Find where the given text appears and provide that cell's center as (X, Y) coordinate. 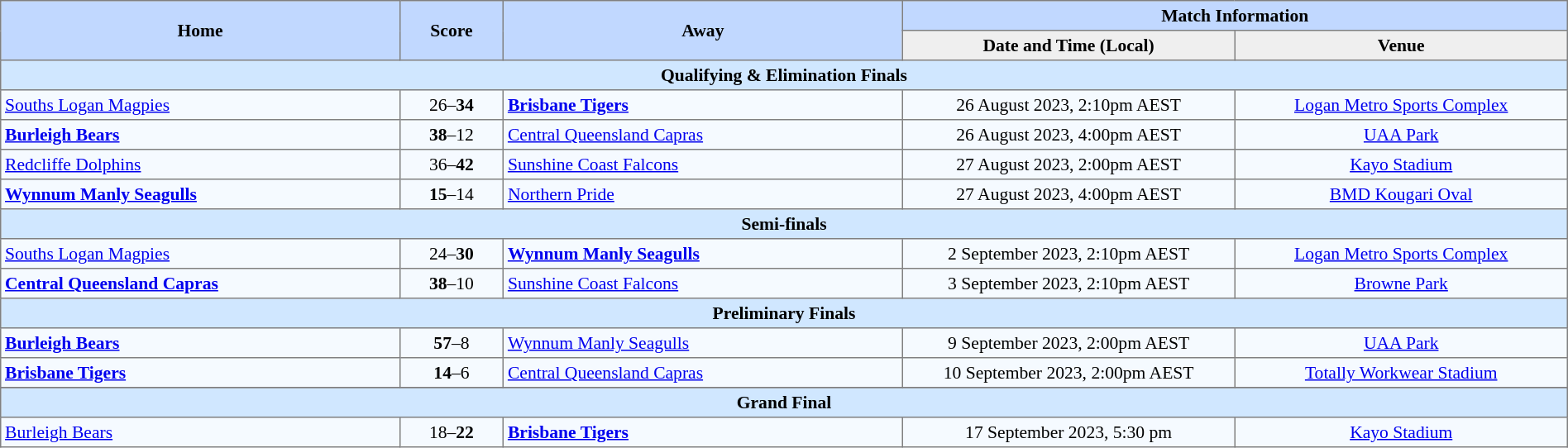
9 September 2023, 2:00pm AEST (1068, 343)
3 September 2023, 2:10pm AEST (1068, 284)
Venue (1401, 45)
57–8 (452, 343)
24–30 (452, 254)
Home (200, 31)
26 August 2023, 2:10pm AEST (1068, 105)
Score (452, 31)
Totally Workwear Stadium (1401, 373)
18–22 (452, 432)
BMD Kougari Oval (1401, 194)
Match Information (1235, 16)
26 August 2023, 4:00pm AEST (1068, 135)
2 September 2023, 2:10pm AEST (1068, 254)
36–42 (452, 164)
Grand Final (784, 403)
14–6 (452, 373)
Date and Time (Local) (1068, 45)
17 September 2023, 5:30 pm (1068, 432)
Redcliffe Dolphins (200, 164)
Browne Park (1401, 284)
27 August 2023, 4:00pm AEST (1068, 194)
26–34 (452, 105)
Semi-finals (784, 224)
Away (703, 31)
Qualifying & Elimination Finals (784, 75)
38–10 (452, 284)
38–12 (452, 135)
10 September 2023, 2:00pm AEST (1068, 373)
15–14 (452, 194)
Preliminary Finals (784, 313)
27 August 2023, 2:00pm AEST (1068, 164)
Northern Pride (703, 194)
